From the cell containing the given text, extract its center point as [X, Y] coordinate. 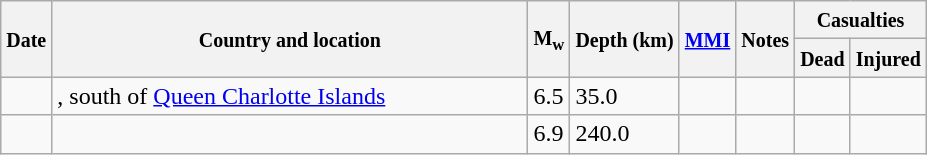
Country and location [290, 39]
Injured [888, 58]
35.0 [624, 96]
Dead [823, 58]
, south of Queen Charlotte Islands [290, 96]
Date [26, 39]
Notes [766, 39]
6.5 [549, 96]
Casualties [861, 20]
MMI [708, 39]
6.9 [549, 134]
Depth (km) [624, 39]
Mw [549, 39]
240.0 [624, 134]
